Pinpoint the cell where the given text exists, returning its [x, y] midpoint coordinate. 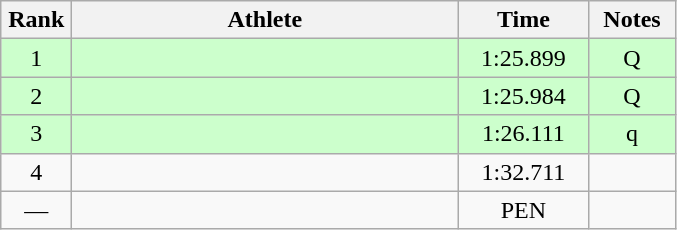
4 [36, 172]
3 [36, 134]
Athlete [265, 20]
2 [36, 96]
Notes [632, 20]
PEN [524, 210]
Rank [36, 20]
1:26.111 [524, 134]
1:25.984 [524, 96]
— [36, 210]
1 [36, 58]
Time [524, 20]
1:25.899 [524, 58]
1:32.711 [524, 172]
q [632, 134]
